Provide the [x, y] coordinate of the cell's center where the given text is located.  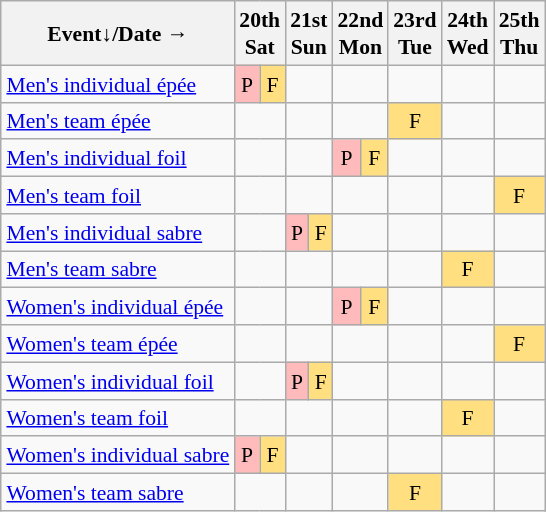
Men's team épée [118, 120]
23rdTue [414, 33]
Event↓/Date → [118, 33]
Men's team sabre [118, 268]
Men's team foil [118, 194]
Men's individual foil [118, 158]
Women's individual foil [118, 380]
Women's individual épée [118, 306]
Women's team sabre [118, 492]
25thThu [520, 33]
20thSat [260, 33]
24thWed [468, 33]
Men's individual épée [118, 84]
Women's team épée [118, 344]
22ndMon [361, 33]
Women's individual sabre [118, 454]
21stSun [308, 33]
Women's team foil [118, 418]
Men's individual sabre [118, 232]
